Return [X, Y] of the center of cell containing provided text 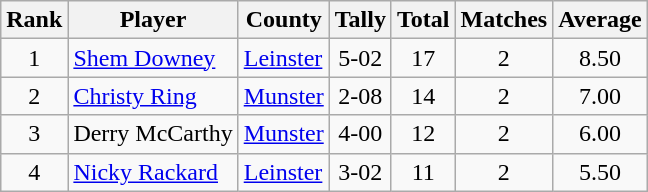
Tally [360, 20]
3-02 [360, 172]
17 [423, 58]
12 [423, 134]
Shem Downey [153, 58]
Christy Ring [153, 96]
6.00 [600, 134]
5.50 [600, 172]
County [284, 20]
5-02 [360, 58]
Total [423, 20]
1 [34, 58]
Average [600, 20]
8.50 [600, 58]
Nicky Rackard [153, 172]
Matches [504, 20]
Player [153, 20]
2-08 [360, 96]
11 [423, 172]
14 [423, 96]
4 [34, 172]
Derry McCarthy [153, 134]
4-00 [360, 134]
3 [34, 134]
Rank [34, 20]
7.00 [600, 96]
